Provide the (x, y) coordinate of the cell's center where the given text is located.  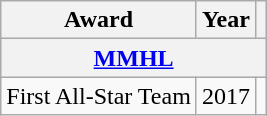
MMHL (134, 58)
Award (99, 20)
Year (226, 20)
First All-Star Team (99, 96)
2017 (226, 96)
